Find where the given text appears and provide that cell's center as (X, Y) coordinate. 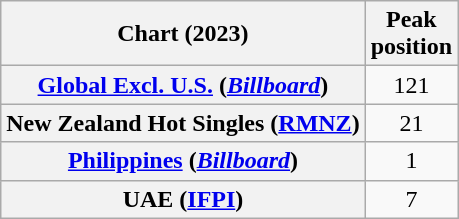
121 (411, 85)
UAE (IFPI) (183, 199)
New Zealand Hot Singles (RMNZ) (183, 123)
Global Excl. U.S. (Billboard) (183, 85)
Philippines (Billboard) (183, 161)
7 (411, 199)
Chart (2023) (183, 34)
21 (411, 123)
Peakposition (411, 34)
1 (411, 161)
